Search for the cell housing the specified text and yield its [X, Y] center coordinate. 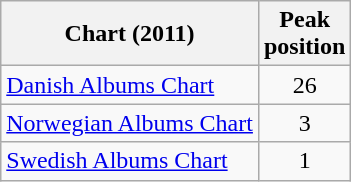
Peakposition [304, 34]
Chart (2011) [130, 34]
Norwegian Albums Chart [130, 123]
26 [304, 85]
Danish Albums Chart [130, 85]
3 [304, 123]
Swedish Albums Chart [130, 161]
1 [304, 161]
